Provide the (X, Y) coordinate of the cell's center where the given text is located.  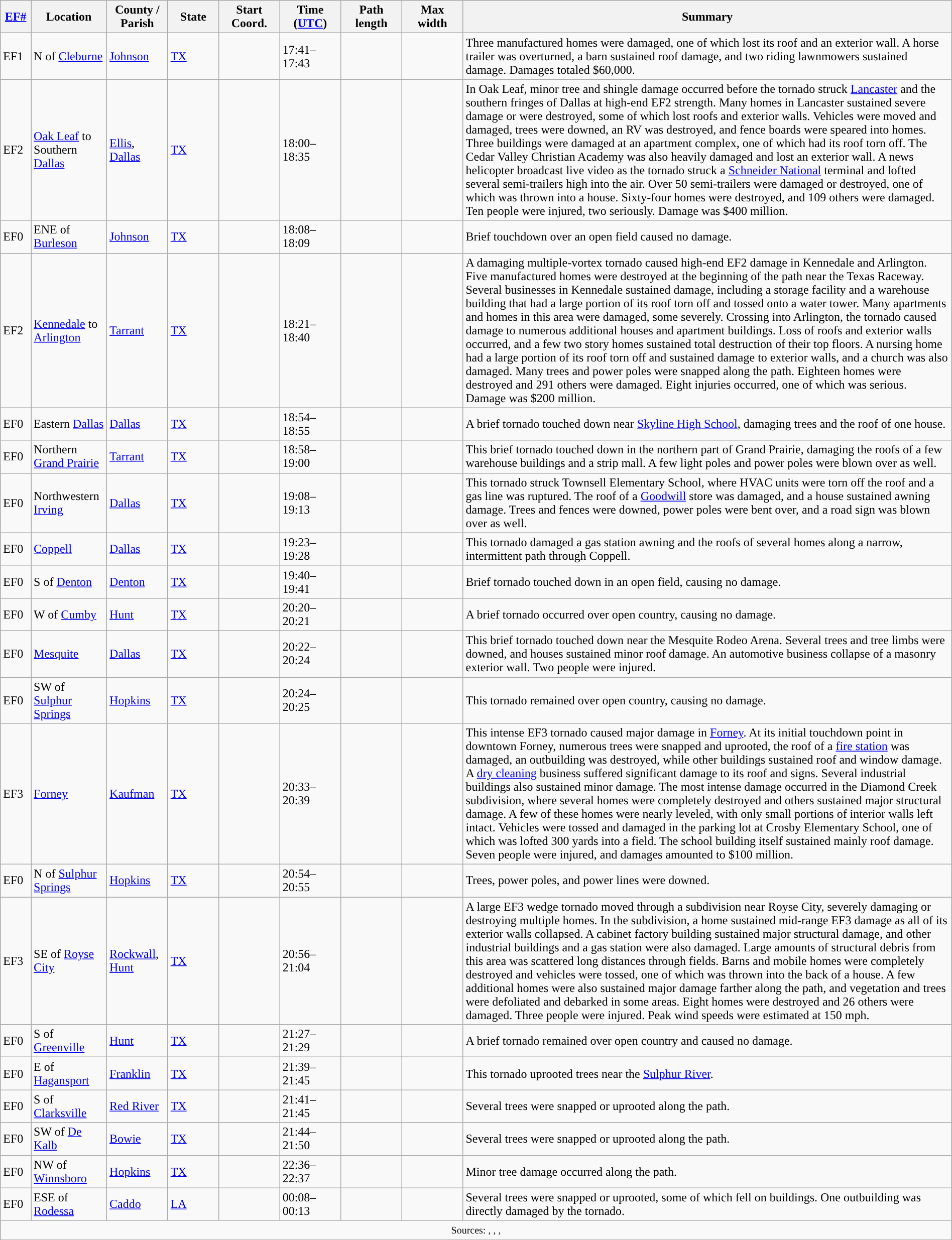
A brief tornado touched down near Skyline High School, damaging trees and the roof of one house. (707, 424)
W of Cumby (69, 614)
Brief tornado touched down in an open field, causing no damage. (707, 581)
Several trees were snapped or uprooted, some of which fell on buildings. One outbuilding was directly damaged by the tornado. (707, 1204)
E of Hagansport (69, 1073)
Northwestern Irving (69, 503)
20:22–20:24 (310, 654)
Summary (707, 17)
ESE of Rodessa (69, 1204)
SE of Royse City (69, 961)
S of Denton (69, 581)
Kaufman (138, 794)
Northern Grand Prairie (69, 457)
Eastern Dallas (69, 424)
18:58–19:00 (310, 457)
18:00–18:35 (310, 150)
This tornado uprooted trees near the Sulphur River. (707, 1073)
Forney (69, 794)
N of Sulphur Springs (69, 881)
19:40–19:41 (310, 581)
19:08–19:13 (310, 503)
22:36–22:37 (310, 1172)
Red River (138, 1106)
21:39–21:45 (310, 1073)
State (193, 17)
Caddo (138, 1204)
21:41–21:45 (310, 1106)
SW of De Kalb (69, 1139)
18:21–18:40 (310, 330)
00:08–00:13 (310, 1204)
20:54–20:55 (310, 881)
NW of Winnsboro (69, 1172)
18:08–18:09 (310, 237)
Location (69, 17)
19:23–19:28 (310, 549)
EF# (16, 17)
Start Coord. (250, 17)
18:54–18:55 (310, 424)
20:56–21:04 (310, 961)
Denton (138, 581)
Franklin (138, 1073)
A brief tornado remained over open country and caused no damage. (707, 1041)
20:33–20:39 (310, 794)
ENE of Burleson (69, 237)
Trees, power poles, and power lines were downed. (707, 881)
Coppell (69, 549)
Oak Leaf to Southern Dallas (69, 150)
This tornado damaged a gas station awning and the roofs of several homes along a narrow, intermittent path through Coppell. (707, 549)
LA (193, 1204)
Bowie (138, 1139)
17:41–17:43 (310, 56)
Max width (432, 17)
S of Greenville (69, 1041)
Time (UTC) (310, 17)
Ellis, Dallas (138, 150)
Minor tree damage occurred along the path. (707, 1172)
20:24–20:25 (310, 700)
Brief touchdown over an open field caused no damage. (707, 237)
A brief tornado occurred over open country, causing no damage. (707, 614)
This tornado remained over open country, causing no damage. (707, 700)
Mesquite (69, 654)
Kennedale to Arlington (69, 330)
S of Clarksville (69, 1106)
County / Parish (138, 17)
20:20–20:21 (310, 614)
Sources: , , , (476, 1230)
21:44–21:50 (310, 1139)
21:27–21:29 (310, 1041)
EF1 (16, 56)
Path length (372, 17)
SW of Sulphur Springs (69, 700)
Rockwall, Hunt (138, 961)
N of Cleburne (69, 56)
